Detect which cell encompasses the target text, then output its [x, y] center coordinate. 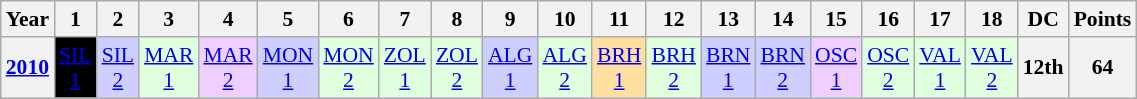
MON2 [348, 68]
BRH2 [674, 68]
12th [1044, 68]
Year [28, 19]
9 [510, 19]
MAR1 [168, 68]
VAL1 [940, 68]
OSC2 [888, 68]
6 [348, 19]
13 [728, 19]
DC [1044, 19]
1 [76, 19]
OSC1 [836, 68]
ZOL2 [457, 68]
SIL2 [118, 68]
17 [940, 19]
3 [168, 19]
15 [836, 19]
SIL1 [76, 68]
5 [288, 19]
11 [620, 19]
BRH1 [620, 68]
16 [888, 19]
ALG2 [564, 68]
MON1 [288, 68]
MAR2 [228, 68]
7 [405, 19]
8 [457, 19]
10 [564, 19]
2 [118, 19]
12 [674, 19]
Points [1103, 19]
4 [228, 19]
ZOL1 [405, 68]
14 [782, 19]
VAL2 [992, 68]
64 [1103, 68]
BRN2 [782, 68]
18 [992, 19]
2010 [28, 68]
BRN1 [728, 68]
ALG1 [510, 68]
